Search for the cell housing the specified text and yield its [X, Y] center coordinate. 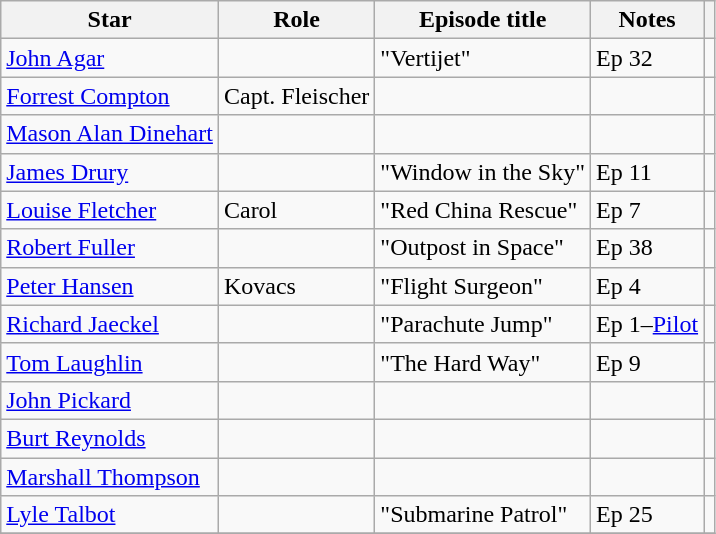
Forrest Compton [110, 96]
Ep 4 [648, 286]
Ep 9 [648, 362]
"Red China Rescue" [483, 210]
Ep 32 [648, 58]
Robert Fuller [110, 248]
Louise Fletcher [110, 210]
John Pickard [110, 400]
Carol [296, 210]
"Vertijet" [483, 58]
Peter Hansen [110, 286]
Kovacs [296, 286]
"Parachute Jump" [483, 324]
Ep 11 [648, 172]
John Agar [110, 58]
James Drury [110, 172]
Episode title [483, 20]
"Outpost in Space" [483, 248]
Burt Reynolds [110, 438]
Role [296, 20]
Mason Alan Dinehart [110, 134]
Ep 1–Pilot [648, 324]
Capt. Fleischer [296, 96]
"Window in the Sky" [483, 172]
Lyle Talbot [110, 515]
Richard Jaeckel [110, 324]
"Flight Surgeon" [483, 286]
Marshall Thompson [110, 477]
"The Hard Way" [483, 362]
Notes [648, 20]
Tom Laughlin [110, 362]
Ep 7 [648, 210]
"Submarine Patrol" [483, 515]
Ep 25 [648, 515]
Star [110, 20]
Ep 38 [648, 248]
